Search for the cell housing the specified text and yield its (X, Y) center coordinate. 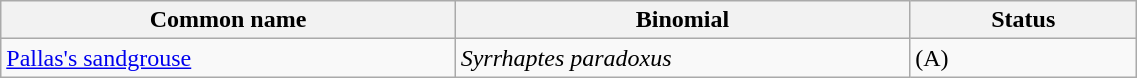
Pallas's sandgrouse (228, 58)
Binomial (682, 20)
Common name (228, 20)
Status (1024, 20)
(A) (1024, 58)
Syrrhaptes paradoxus (682, 58)
